Return (X, Y) of the center of cell containing provided text 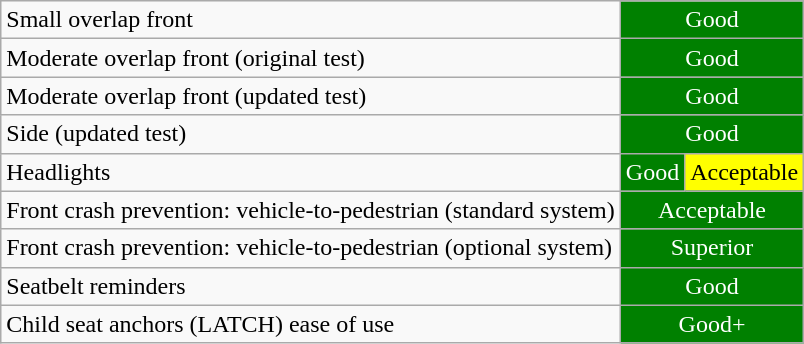
Side (updated test) (311, 134)
Child seat anchors (LATCH) ease of use (311, 324)
Moderate overlap front (updated test) (311, 96)
Moderate overlap front (original test) (311, 58)
Front crash prevention: vehicle-to-pedestrian (standard system) (311, 210)
Headlights (311, 172)
Superior (712, 248)
Good+ (712, 324)
Front crash prevention: vehicle-to-pedestrian (optional system) (311, 248)
Seatbelt reminders (311, 286)
Small overlap front (311, 20)
